Scan for the cell matching the given text and deliver its [x, y] coordinate at center. 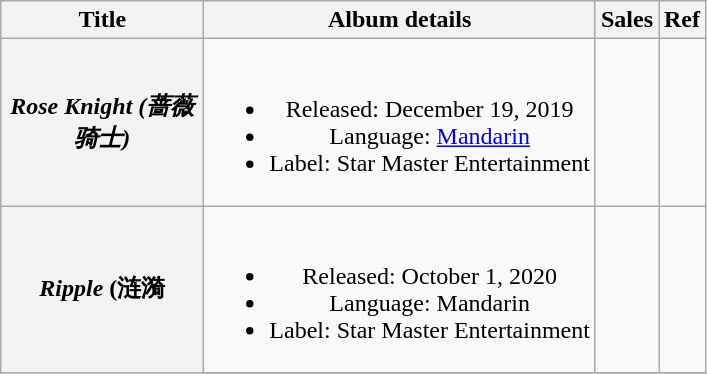
Title [102, 20]
Released: October 1, 2020Language: MandarinLabel: Star Master Entertainment [400, 290]
Rose Knight (蔷薇骑士) [102, 122]
Sales [626, 20]
Album details [400, 20]
Released: December 19, 2019Language: MandarinLabel: Star Master Entertainment [400, 122]
Ref [682, 20]
Ripple (涟漪 [102, 290]
